Capture the cell that displays the provided text and extract its (X, Y) central coordinate. 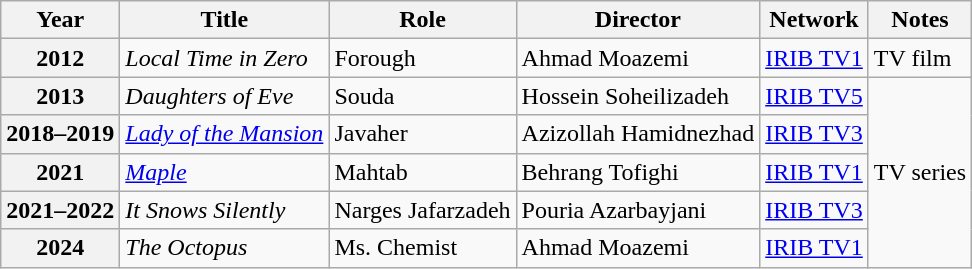
2013 (60, 96)
Forough (422, 58)
Notes (920, 20)
Souda (422, 96)
Local Time in Zero (224, 58)
2021–2022 (60, 210)
Daughters of Eve (224, 96)
Title (224, 20)
2018–2019 (60, 134)
Hossein Soheilizadeh (638, 96)
Role (422, 20)
Director (638, 20)
It Snows Silently (224, 210)
Javaher (422, 134)
Lady of the Mansion (224, 134)
2021 (60, 172)
IRIB TV5 (814, 96)
Mahtab (422, 172)
Narges Jafarzadeh (422, 210)
2012 (60, 58)
2024 (60, 248)
Ms. Chemist (422, 248)
Pouria Azarbayjani (638, 210)
Year (60, 20)
Azizollah Hamidnezhad (638, 134)
The Octopus (224, 248)
TV film (920, 58)
Network (814, 20)
Behrang Tofighi (638, 172)
Maple (224, 172)
TV series (920, 172)
